Provide the [x, y] coordinate of the cell's center where the given text is located.  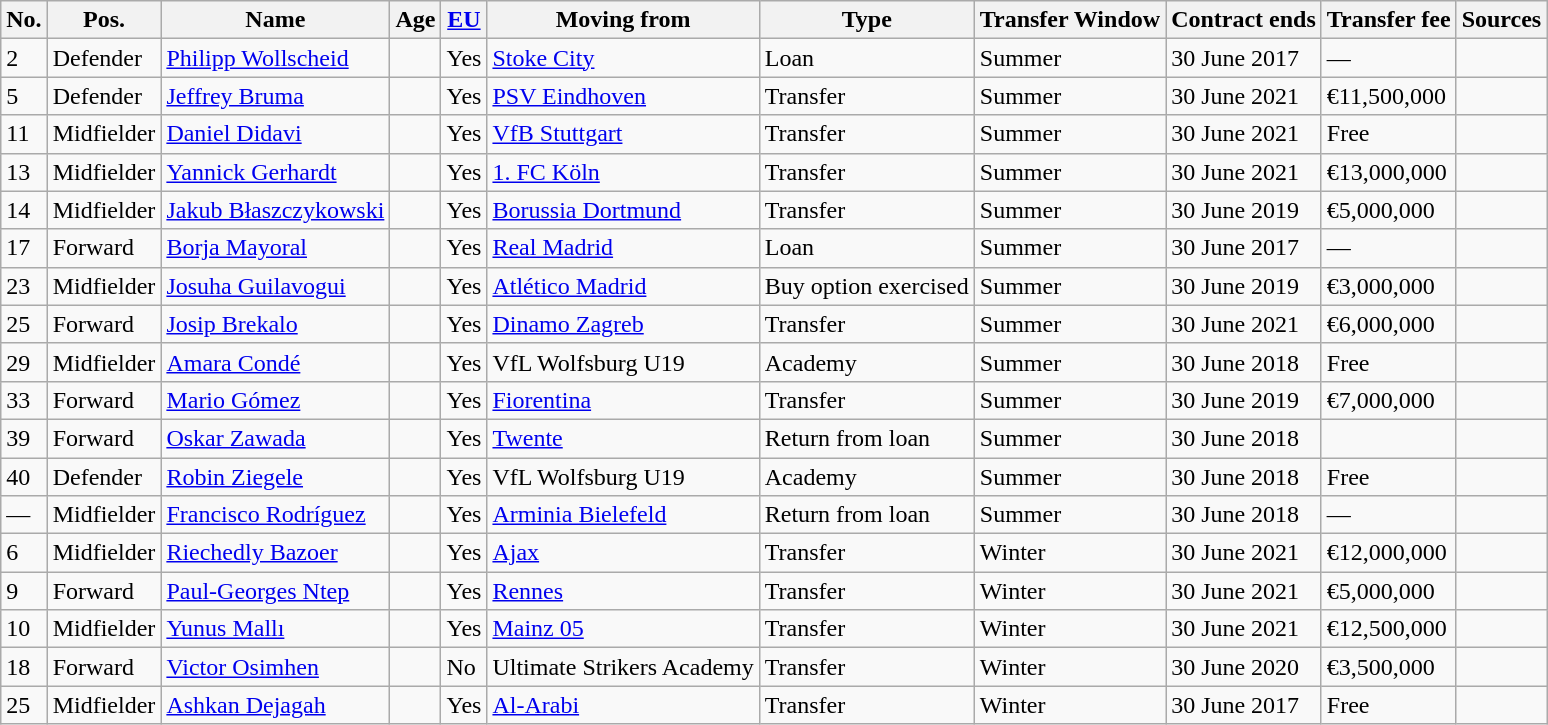
Yannick Gerhardt [276, 172]
Riechedly Bazoer [276, 553]
Stoke City [623, 58]
Josip Brekalo [276, 324]
Contract ends [1244, 20]
Twente [623, 438]
Fiorentina [623, 400]
No. [24, 20]
Name [276, 20]
Borussia Dortmund [623, 210]
40 [24, 477]
€12,500,000 [1388, 629]
Robin Ziegele [276, 477]
6 [24, 553]
Age [416, 20]
Transfer Window [1070, 20]
VfB Stuttgart [623, 134]
€11,500,000 [1388, 96]
Paul-Georges Ntep [276, 591]
5 [24, 96]
1. FC Köln [623, 172]
33 [24, 400]
30 June 2020 [1244, 667]
2 [24, 58]
23 [24, 286]
Daniel Didavi [276, 134]
9 [24, 591]
Dinamo Zagreb [623, 324]
11 [24, 134]
Mainz 05 [623, 629]
Josuha Guilavogui [276, 286]
Ultimate Strikers Academy [623, 667]
Rennes [623, 591]
No [464, 667]
Type [866, 20]
EU [464, 20]
14 [24, 210]
€3,000,000 [1388, 286]
Pos. [104, 20]
Victor Osimhen [276, 667]
Jeffrey Bruma [276, 96]
Philipp Wollscheid [276, 58]
Arminia Bielefeld [623, 515]
PSV Eindhoven [623, 96]
Francisco Rodríguez [276, 515]
39 [24, 438]
Ajax [623, 553]
Ashkan Dejagah [276, 705]
Atlético Madrid [623, 286]
Oskar Zawada [276, 438]
29 [24, 362]
€7,000,000 [1388, 400]
10 [24, 629]
€6,000,000 [1388, 324]
€12,000,000 [1388, 553]
€13,000,000 [1388, 172]
17 [24, 248]
Real Madrid [623, 248]
13 [24, 172]
Amara Condé [276, 362]
Sources [1502, 20]
€3,500,000 [1388, 667]
Transfer fee [1388, 20]
18 [24, 667]
Borja Mayoral [276, 248]
Buy option exercised [866, 286]
Moving from [623, 20]
Al-Arabi [623, 705]
Jakub Błaszczykowski [276, 210]
Yunus Mallı [276, 629]
Mario Gómez [276, 400]
